Scan for the cell matching the given text and deliver its [X, Y] coordinate at center. 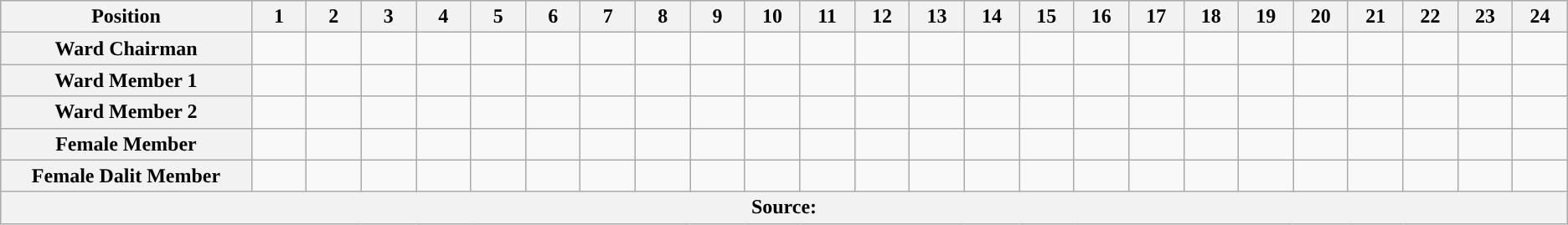
15 [1047, 17]
14 [992, 17]
Ward Member 2 [126, 112]
21 [1375, 17]
12 [881, 17]
4 [444, 17]
17 [1156, 17]
5 [498, 17]
16 [1101, 17]
2 [333, 17]
Female Dalit Member [126, 176]
24 [1540, 17]
10 [772, 17]
Source: [784, 207]
7 [608, 17]
18 [1211, 17]
9 [717, 17]
19 [1265, 17]
3 [389, 17]
Female Member [126, 144]
11 [828, 17]
22 [1431, 17]
13 [936, 17]
1 [278, 17]
Ward Member 1 [126, 80]
6 [553, 17]
Position [126, 17]
Ward Chairman [126, 49]
20 [1320, 17]
23 [1484, 17]
8 [662, 17]
